Provide the [X, Y] coordinate of the cell's center where the given text is located.  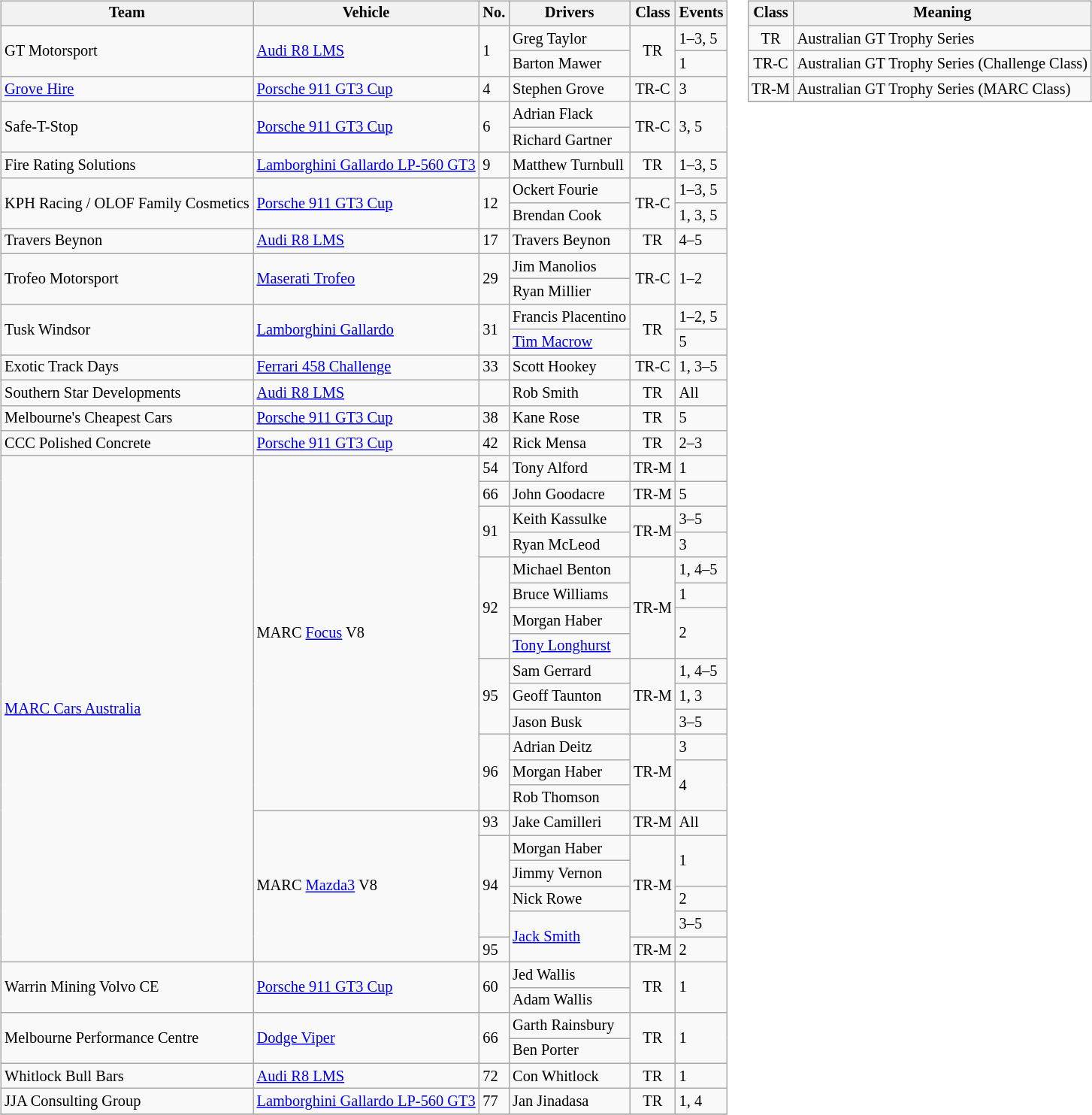
91 [495, 532]
Jake Camilleri [570, 823]
Australian GT Trophy Series (Challenge Class) [942, 64]
6 [495, 126]
Maserati Trofeo [367, 278]
1, 3 [702, 696]
94 [495, 886]
MARC Mazda3 V8 [367, 886]
Ryan McLeod [570, 544]
Southern Star Developments [126, 392]
Ryan Millier [570, 292]
CCC Polished Concrete [126, 444]
Tim Macrow [570, 342]
42 [495, 444]
54 [495, 468]
Jack Smith [570, 937]
Vehicle [367, 14]
77 [495, 1101]
1, 3, 5 [702, 216]
Lamborghini Gallardo [367, 329]
Greg Taylor [570, 38]
31 [495, 329]
Sam Gerrard [570, 671]
3, 5 [702, 126]
Tusk Windsor [126, 329]
Nick Rowe [570, 899]
Garth Rainsbury [570, 1026]
Richard Gartner [570, 140]
96 [495, 773]
Michael Benton [570, 570]
Dodge Viper [367, 1038]
Barton Mawer [570, 64]
Francis Placentino [570, 317]
Team [126, 14]
Jimmy Vernon [570, 874]
Melbourne's Cheapest Cars [126, 418]
72 [495, 1076]
Trofeo Motorsport [126, 278]
MARC Focus V8 [367, 633]
12 [495, 203]
9 [495, 165]
Stephen Grove [570, 89]
38 [495, 418]
Safe-T-Stop [126, 126]
Adam Wallis [570, 1000]
Con Whitlock [570, 1076]
Australian GT Trophy Series [942, 38]
GT Motorsport [126, 51]
1–2, 5 [702, 317]
Keith Kassulke [570, 520]
33 [495, 368]
92 [495, 607]
Ben Porter [570, 1051]
Jason Busk [570, 722]
John Goodacre [570, 494]
Meaning [942, 14]
4–5 [702, 241]
Rick Mensa [570, 444]
Grove Hire [126, 89]
29 [495, 278]
Matthew Turnbull [570, 165]
Jed Wallis [570, 975]
Ockert Fourie [570, 190]
Kane Rose [570, 418]
Drivers [570, 14]
Rob Smith [570, 392]
Ferrari 458 Challenge [367, 368]
1, 3–5 [702, 368]
60 [495, 988]
Adrian Flack [570, 114]
Rob Thomson [570, 798]
Tony Longhurst [570, 646]
93 [495, 823]
Brendan Cook [570, 216]
Geoff Taunton [570, 696]
Fire Rating Solutions [126, 165]
Adrian Deitz [570, 747]
Scott Hookey [570, 368]
KPH Racing / OLOF Family Cosmetics [126, 203]
No. [495, 14]
Whitlock Bull Bars [126, 1076]
JJA Consulting Group [126, 1101]
MARC Cars Australia [126, 708]
Tony Alford [570, 468]
Bruce Williams [570, 595]
1, 4 [702, 1101]
Exotic Track Days [126, 368]
1–2 [702, 278]
17 [495, 241]
Australian GT Trophy Series (MARC Class) [942, 89]
Melbourne Performance Centre [126, 1038]
Warrin Mining Volvo CE [126, 988]
2–3 [702, 444]
Jan Jinadasa [570, 1101]
Jim Manolios [570, 266]
Events [702, 14]
